Locate the cell with the specified text and output its [X, Y] center coordinate. 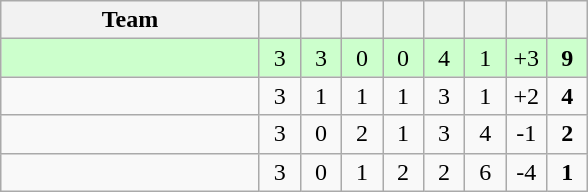
Team [130, 20]
+2 [526, 96]
-4 [526, 172]
+3 [526, 58]
6 [486, 172]
-1 [526, 134]
9 [568, 58]
